For the text-containing cell, return its midpoint in (x, y) coordinate format. 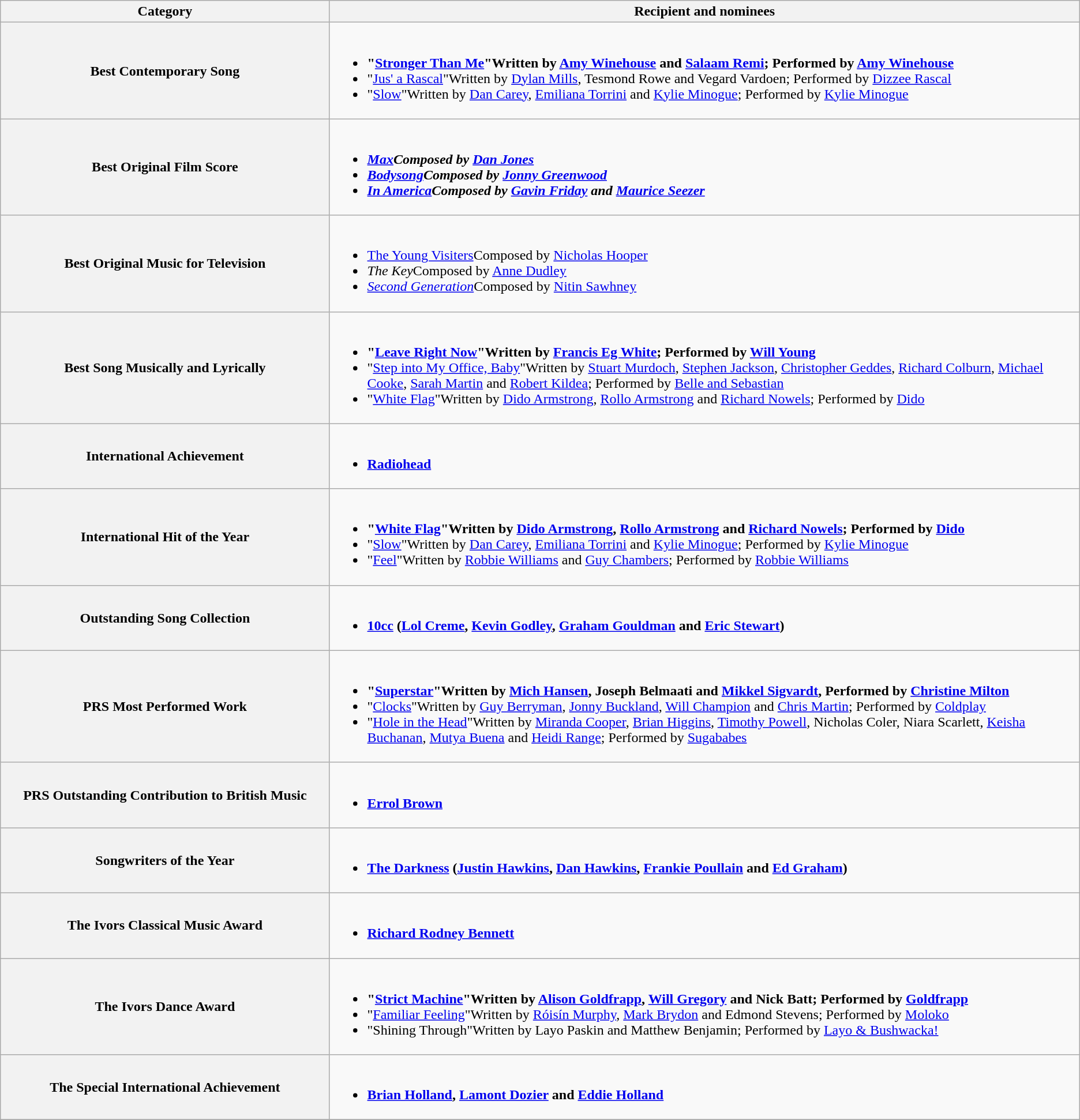
Best Original Music for Television (165, 263)
The Darkness (Justin Hawkins, Dan Hawkins, Frankie Poullain and Ed Graham) (704, 860)
MaxComposed by Dan JonesBodysongComposed by Jonny GreenwoodIn AmericaComposed by Gavin Friday and Maurice Seezer (704, 167)
Errol Brown (704, 795)
The Ivors Classical Music Award (165, 926)
Richard Rodney Bennett (704, 926)
Recipient and nominees (704, 12)
Best Original Film Score (165, 167)
Radiohead (704, 456)
10cc (Lol Creme, Kevin Godley, Graham Gouldman and Eric Stewart) (704, 617)
Outstanding Song Collection (165, 617)
Brian Holland, Lamont Dozier and Eddie Holland (704, 1087)
The Young VisitersComposed by Nicholas HooperThe KeyComposed by Anne DudleySecond GenerationComposed by Nitin Sawhney (704, 263)
PRS Most Performed Work (165, 706)
The Ivors Dance Award (165, 1006)
The Special International Achievement (165, 1087)
PRS Outstanding Contribution to British Music (165, 795)
International Hit of the Year (165, 537)
Songwriters of the Year (165, 860)
Best Song Musically and Lyrically (165, 368)
Category (165, 12)
Best Contemporary Song (165, 70)
International Achievement (165, 456)
